For the text-containing cell, return its midpoint in [x, y] coordinate format. 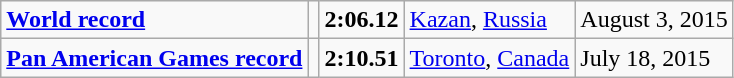
2:10.51 [362, 58]
2:06.12 [362, 20]
Toronto, Canada [490, 58]
August 3, 2015 [654, 20]
World record [154, 20]
July 18, 2015 [654, 58]
Pan American Games record [154, 58]
Kazan, Russia [490, 20]
